Provide the (x, y) coordinate of the cell's center where the given text is located.  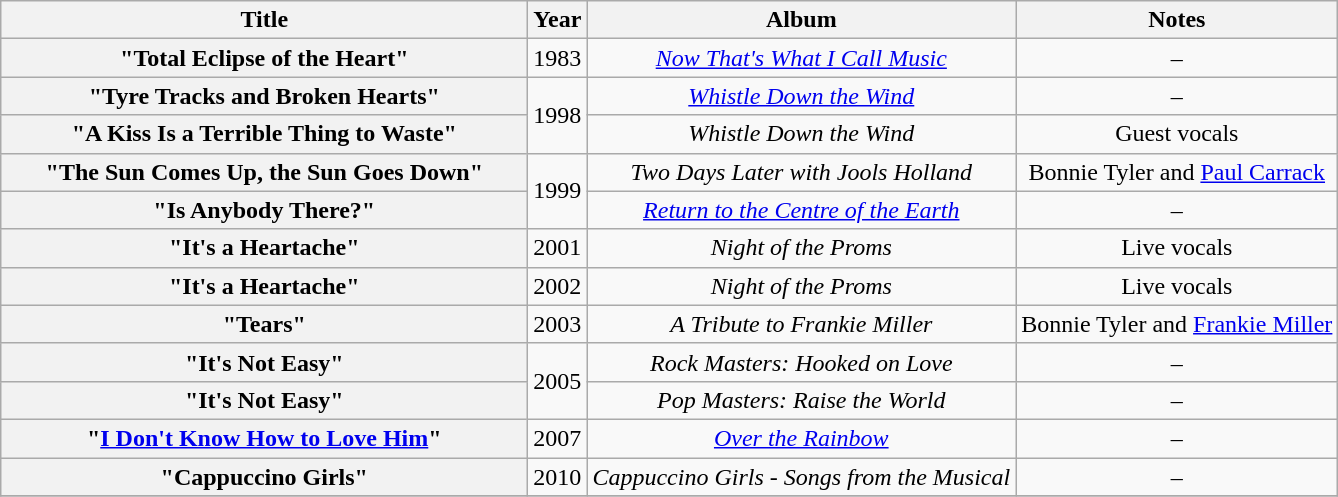
Pop Masters: Raise the World (802, 400)
Year (558, 20)
Over the Rainbow (802, 438)
2001 (558, 248)
"Total Eclipse of the Heart" (264, 58)
Cappuccino Girls - Songs from the Musical (802, 477)
"The Sun Comes Up, the Sun Goes Down" (264, 172)
2005 (558, 381)
"I Don't Know How to Love Him" (264, 438)
Guest vocals (1177, 134)
"Is Anybody There?" (264, 210)
"Cappuccino Girls" (264, 477)
A Tribute to Frankie Miller (802, 324)
2002 (558, 286)
Bonnie Tyler and Paul Carrack (1177, 172)
"A Kiss Is a Terrible Thing to Waste" (264, 134)
Album (802, 20)
1983 (558, 58)
1999 (558, 191)
Notes (1177, 20)
Now That's What I Call Music (802, 58)
Two Days Later with Jools Holland (802, 172)
2010 (558, 477)
1998 (558, 115)
2007 (558, 438)
2003 (558, 324)
Title (264, 20)
"Tyre Tracks and Broken Hearts" (264, 96)
Bonnie Tyler and Frankie Miller (1177, 324)
"Tears" (264, 324)
Rock Masters: Hooked on Love (802, 362)
Return to the Centre of the Earth (802, 210)
